Output the [X, Y] coordinate of the center of the cell containing the given text.  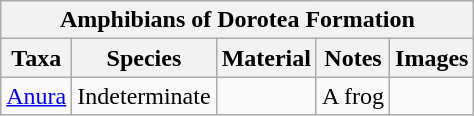
Species [144, 58]
A frog [352, 96]
Notes [352, 58]
Indeterminate [144, 96]
Material [266, 58]
Taxa [36, 58]
Images [432, 58]
Amphibians of Dorotea Formation [238, 20]
Anura [36, 96]
